Provide the (x, y) coordinate of the cell's center where the given text is located.  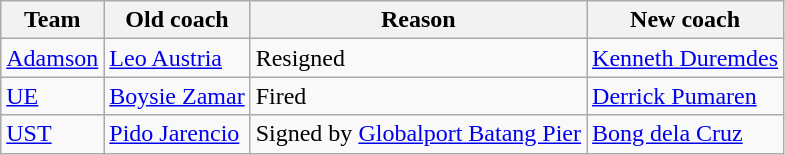
Bong dela Cruz (686, 134)
Signed by Globalport Batang Pier (418, 134)
Team (52, 20)
Pido Jarencio (177, 134)
Resigned (418, 58)
Reason (418, 20)
Adamson (52, 58)
Boysie Zamar (177, 96)
UE (52, 96)
Derrick Pumaren (686, 96)
UST (52, 134)
Leo Austria (177, 58)
Old coach (177, 20)
Fired (418, 96)
New coach (686, 20)
Kenneth Duremdes (686, 58)
